Extract the [X, Y] coordinate from the center of the cell holding the provided text.  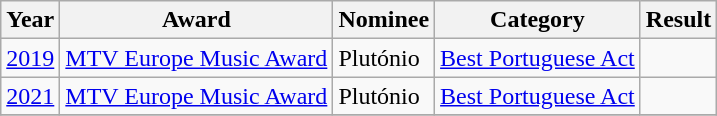
Result [678, 20]
Category [538, 20]
2019 [30, 58]
Award [196, 20]
Year [30, 20]
Nominee [384, 20]
2021 [30, 96]
